For the text-containing cell, return its midpoint in [X, Y] coordinate format. 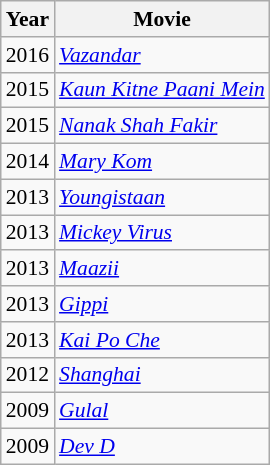
2014 [28, 162]
Gippi [162, 304]
2016 [28, 55]
Mary Kom [162, 162]
Kaun Kitne Paani Mein [162, 90]
Mickey Virus [162, 233]
Vazandar [162, 55]
Nanak Shah Fakir [162, 126]
Dev D [162, 447]
Year [28, 19]
Movie [162, 19]
Youngistaan [162, 197]
Shanghai [162, 375]
2012 [28, 375]
Kai Po Che [162, 340]
Maazii [162, 269]
Gulal [162, 411]
